Find where the given text appears and provide that cell's center as (x, y) coordinate. 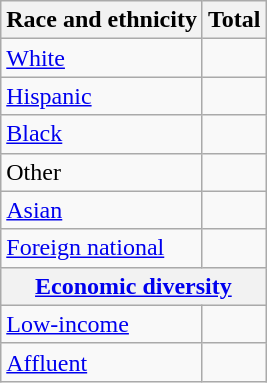
Affluent (102, 362)
Asian (102, 210)
Hispanic (102, 96)
Economic diversity (134, 286)
Race and ethnicity (102, 20)
Total (234, 20)
Black (102, 134)
Other (102, 172)
Low-income (102, 324)
White (102, 58)
Foreign national (102, 248)
